Scan for the cell matching the given text and deliver its (x, y) coordinate at center. 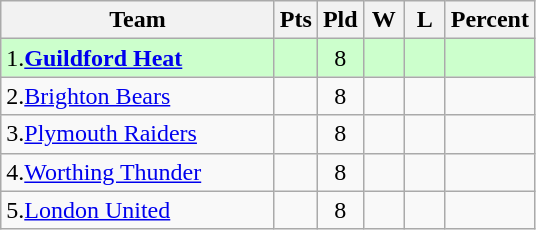
3.Plymouth Raiders (138, 134)
Pld (340, 20)
4.Worthing Thunder (138, 172)
Pts (296, 20)
L (424, 20)
Percent (490, 20)
1.Guildford Heat (138, 58)
Team (138, 20)
2.Brighton Bears (138, 96)
W (384, 20)
5.London United (138, 210)
